Capture the cell that displays the provided text and extract its [X, Y] central coordinate. 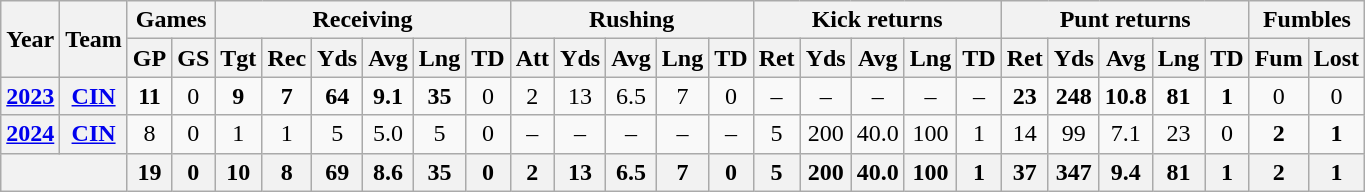
Att [532, 58]
9 [238, 96]
347 [1074, 172]
Rushing [632, 20]
37 [1024, 172]
64 [338, 96]
10 [238, 172]
14 [1024, 134]
Tgt [238, 58]
69 [338, 172]
Rec [287, 58]
99 [1074, 134]
248 [1074, 96]
5.0 [388, 134]
Fum [1278, 58]
10.8 [1126, 96]
19 [149, 172]
Fumbles [1306, 20]
Year [30, 39]
2023 [30, 96]
Games [170, 20]
2024 [30, 134]
Lost [1336, 58]
Punt returns [1125, 20]
9.4 [1126, 172]
9.1 [388, 96]
GP [149, 58]
7.1 [1126, 134]
Team [94, 39]
Receiving [362, 20]
Kick returns [877, 20]
11 [149, 96]
8.6 [388, 172]
GS [194, 58]
